Scan for the cell matching the given text and deliver its (x, y) coordinate at center. 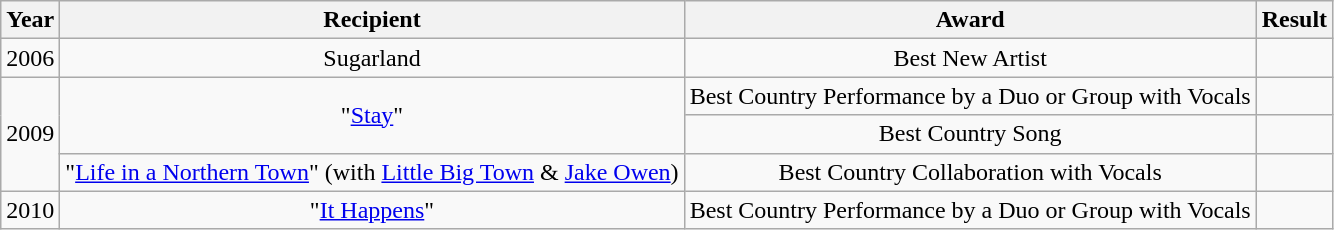
"Stay" (372, 115)
Best New Artist (970, 58)
Result (1294, 20)
Recipient (372, 20)
Year (30, 20)
2009 (30, 134)
Best Country Song (970, 134)
Award (970, 20)
2010 (30, 210)
"Life in a Northern Town" (with Little Big Town & Jake Owen) (372, 172)
2006 (30, 58)
Sugarland (372, 58)
Best Country Collaboration with Vocals (970, 172)
"It Happens" (372, 210)
